Pinpoint the cell where the given text exists, returning its [X, Y] midpoint coordinate. 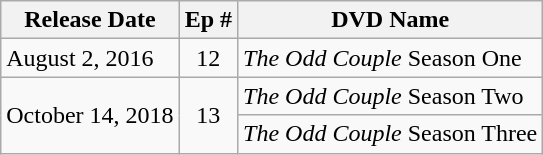
Release Date [90, 20]
The Odd Couple Season One [390, 58]
October 14, 2018 [90, 115]
DVD Name [390, 20]
The Odd Couple Season Three [390, 134]
Ep # [208, 20]
August 2, 2016 [90, 58]
13 [208, 115]
12 [208, 58]
The Odd Couple Season Two [390, 96]
